Return (x, y) of the center of cell containing provided text 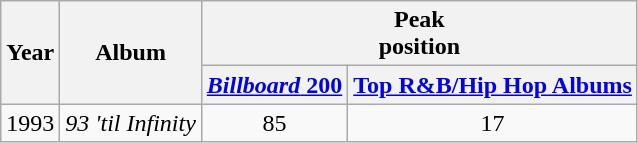
Year (30, 52)
93 'til Infinity (131, 123)
85 (274, 123)
Top R&B/Hip Hop Albums (493, 85)
17 (493, 123)
Album (131, 52)
1993 (30, 123)
Billboard 200 (274, 85)
Peakposition (419, 34)
